Determine the (X, Y) coordinate at the center of the cell enclosing the given text.  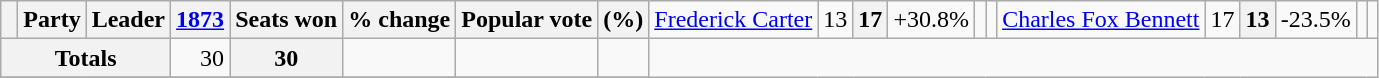
% change (400, 20)
Charles Fox Bennett (1101, 20)
1873 (200, 20)
+30.8% (932, 20)
Party (52, 20)
Leader (128, 20)
(%) (624, 20)
Frederick Carter (734, 20)
Seats won (286, 20)
Popular vote (527, 20)
Totals (86, 58)
-23.5% (1316, 20)
